Capture the cell that displays the provided text and extract its [x, y] central coordinate. 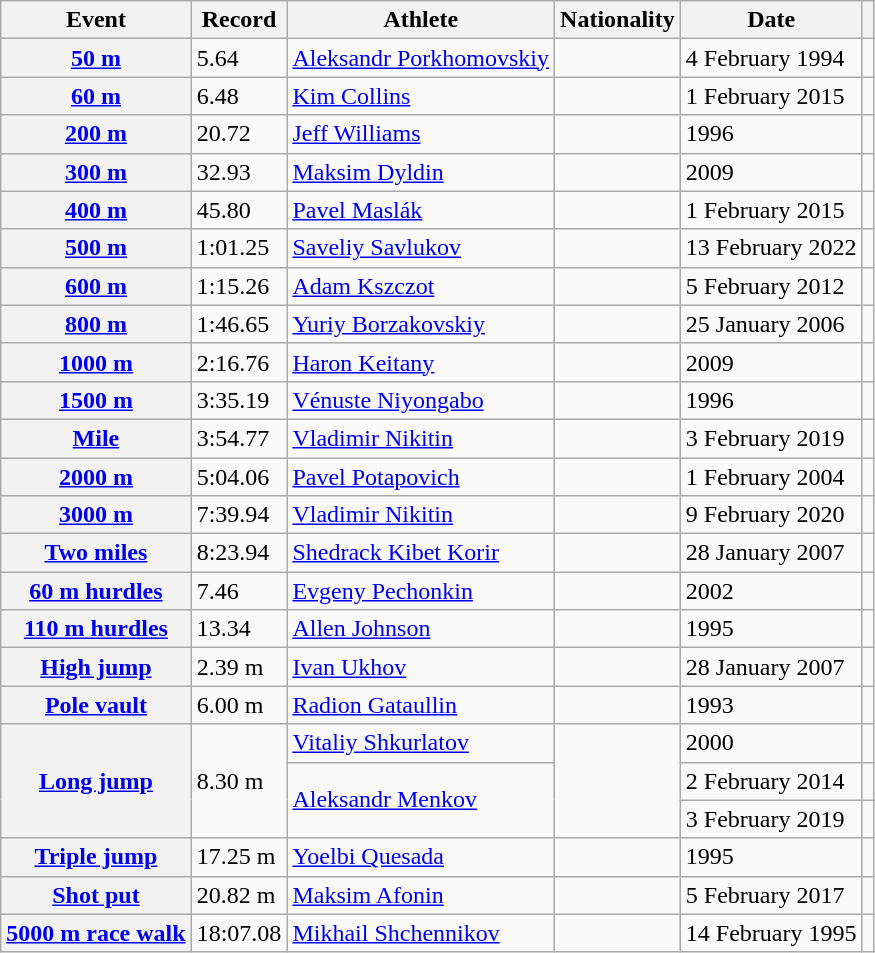
High jump [96, 667]
Evgeny Pechonkin [421, 591]
Vénuste Niyongabo [421, 400]
13.34 [239, 629]
7:39.94 [239, 515]
5:04.06 [239, 477]
Shot put [96, 895]
800 m [96, 324]
Nationality [618, 20]
Event [96, 20]
400 m [96, 210]
300 m [96, 172]
20.82 m [239, 895]
25 January 2006 [771, 324]
5 February 2012 [771, 286]
18:07.08 [239, 933]
Yoelbi Quesada [421, 857]
Vitaliy Shkurlatov [421, 743]
Pavel Maslák [421, 210]
17.25 m [239, 857]
50 m [96, 58]
1993 [771, 705]
5.64 [239, 58]
Saveliy Savlukov [421, 248]
500 m [96, 248]
45.80 [239, 210]
Maksim Dyldin [421, 172]
13 February 2022 [771, 248]
Pole vault [96, 705]
6.00 m [239, 705]
1 February 2004 [771, 477]
7.46 [239, 591]
Ivan Ukhov [421, 667]
Date [771, 20]
2 February 2014 [771, 781]
1000 m [96, 362]
3:54.77 [239, 438]
Aleksandr Porkhomovskiy [421, 58]
Record [239, 20]
32.93 [239, 172]
2000 m [96, 477]
Kim Collins [421, 96]
9 February 2020 [771, 515]
1500 m [96, 400]
Triple jump [96, 857]
Adam Kszczot [421, 286]
1:15.26 [239, 286]
200 m [96, 134]
Radion Gataullin [421, 705]
Haron Keitany [421, 362]
1:46.65 [239, 324]
2:16.76 [239, 362]
5 February 2017 [771, 895]
5000 m race walk [96, 933]
4 February 1994 [771, 58]
2000 [771, 743]
14 February 1995 [771, 933]
8.30 m [239, 781]
Mile [96, 438]
Mikhail Shchennikov [421, 933]
Maksim Afonin [421, 895]
Athlete [421, 20]
Long jump [96, 781]
Yuriy Borzakovskiy [421, 324]
110 m hurdles [96, 629]
3000 m [96, 515]
Shedrack Kibet Korir [421, 553]
600 m [96, 286]
Aleksandr Menkov [421, 800]
Two miles [96, 553]
1:01.25 [239, 248]
Allen Johnson [421, 629]
60 m hurdles [96, 591]
3:35.19 [239, 400]
Pavel Potapovich [421, 477]
2002 [771, 591]
20.72 [239, 134]
Jeff Williams [421, 134]
2.39 m [239, 667]
6.48 [239, 96]
8:23.94 [239, 553]
60 m [96, 96]
